Capture the cell that displays the provided text and extract its [X, Y] central coordinate. 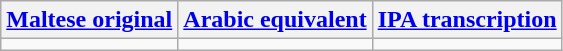
IPA transcription [467, 20]
Maltese original [90, 20]
Arabic equivalent [275, 20]
